Scan for the cell matching the given text and deliver its (X, Y) coordinate at center. 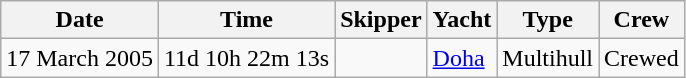
Multihull (548, 58)
17 March 2005 (80, 58)
Crewed (642, 58)
Crew (642, 20)
Date (80, 20)
Type (548, 20)
Time (246, 20)
Doha (462, 58)
Yacht (462, 20)
Skipper (381, 20)
11d 10h 22m 13s (246, 58)
